Find where the given text appears and provide that cell's center as [X, Y] coordinate. 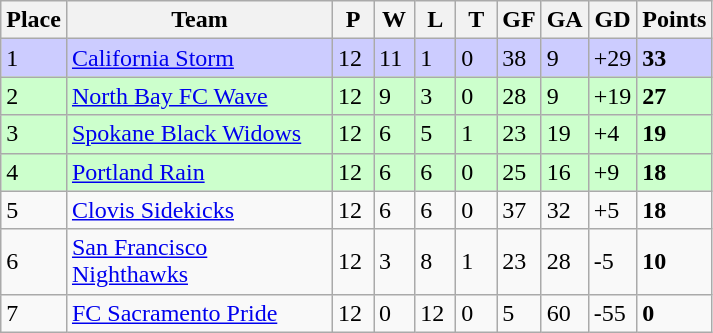
11 [394, 58]
GA [564, 20]
L [436, 20]
GD [612, 20]
+29 [612, 58]
32 [564, 210]
16 [564, 172]
Place [34, 20]
San Francisco Nighthawks [199, 262]
60 [564, 313]
37 [519, 210]
Clovis Sidekicks [199, 210]
+9 [612, 172]
W [394, 20]
38 [519, 58]
33 [674, 58]
+19 [612, 96]
Points [674, 20]
Team [199, 20]
4 [34, 172]
Portland Rain [199, 172]
P [354, 20]
2 [34, 96]
North Bay FC Wave [199, 96]
-55 [612, 313]
FC Sacramento Pride [199, 313]
8 [436, 262]
T [476, 20]
10 [674, 262]
7 [34, 313]
+5 [612, 210]
California Storm [199, 58]
-5 [612, 262]
+4 [612, 134]
27 [674, 96]
GF [519, 20]
25 [519, 172]
Spokane Black Widows [199, 134]
